Pinpoint the cell where the given text exists, returning its [x, y] midpoint coordinate. 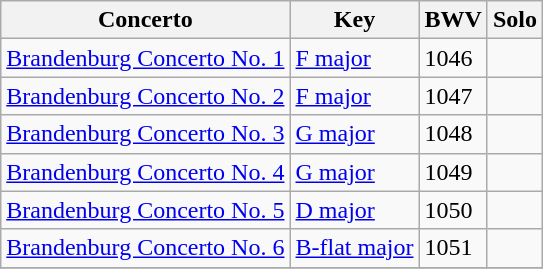
1049 [453, 172]
Brandenburg Concerto No. 1 [146, 58]
1048 [453, 134]
Brandenburg Concerto No. 5 [146, 210]
BWV [453, 20]
B-flat major [354, 248]
Concerto [146, 20]
Brandenburg Concerto No. 3 [146, 134]
1051 [453, 248]
1050 [453, 210]
D major [354, 210]
1047 [453, 96]
1046 [453, 58]
Brandenburg Concerto No. 4 [146, 172]
Brandenburg Concerto No. 2 [146, 96]
Key [354, 20]
Solo [514, 20]
Brandenburg Concerto No. 6 [146, 248]
